Identify which cell holds the provided text, then report its (X, Y) central coordinate. 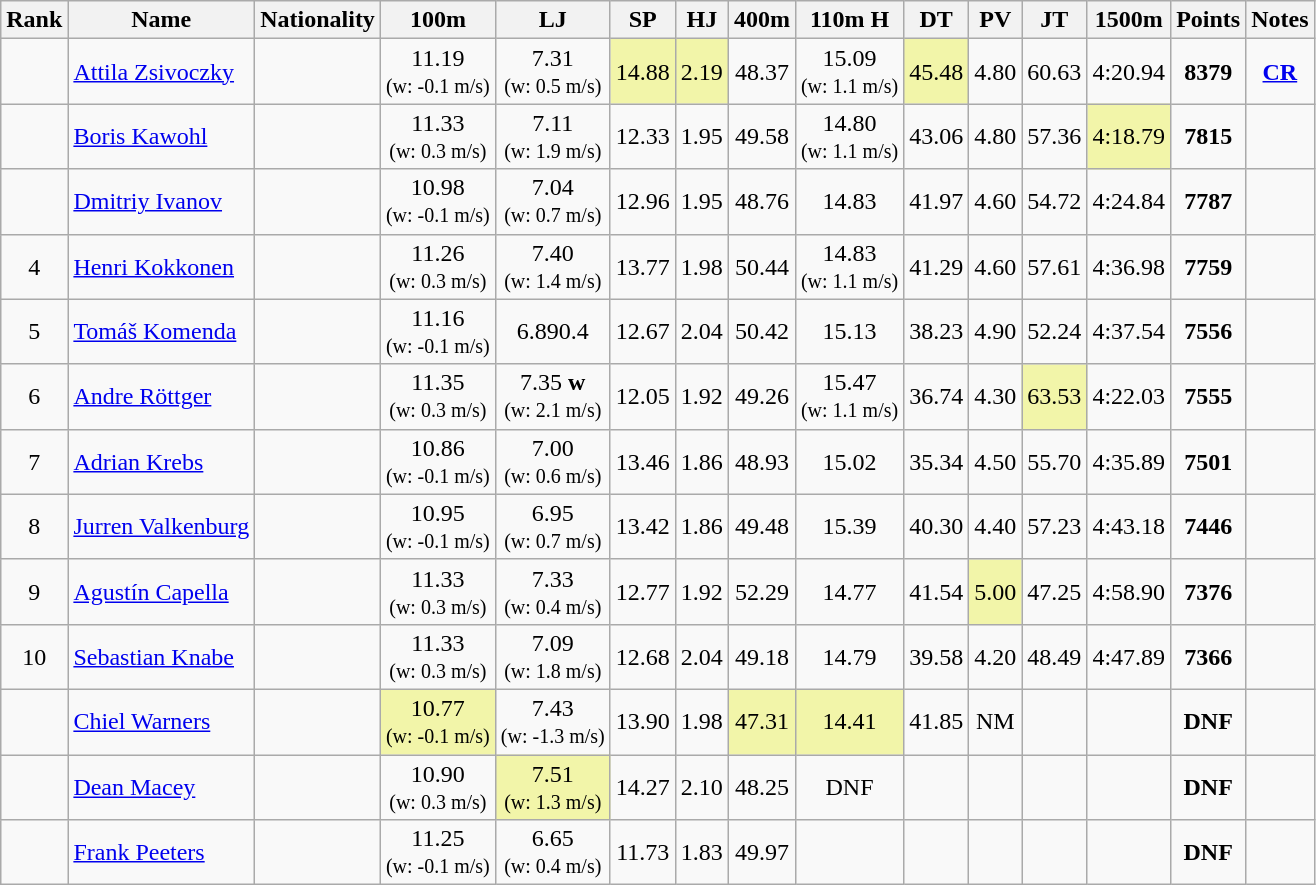
4:37.54 (1129, 332)
4.90 (996, 332)
Dmitriy Ivanov (162, 202)
400m (762, 20)
41.29 (936, 266)
7815 (1208, 136)
38.23 (936, 332)
Jurren Valkenburg (162, 526)
10.86(w: -0.1 m/s) (438, 462)
6 (34, 396)
Henri Kokkonen (162, 266)
14.41 (849, 722)
7.33(w: 0.4 m/s) (552, 592)
14.27 (642, 786)
SP (642, 20)
63.53 (1054, 396)
7556 (1208, 332)
54.72 (1054, 202)
Agustín Capella (162, 592)
13.90 (642, 722)
10.77(w: -0.1 m/s) (438, 722)
52.24 (1054, 332)
100m (438, 20)
Andre Röttger (162, 396)
7.35 w(w: 2.1 m/s) (552, 396)
4:18.79 (1129, 136)
4:22.03 (1129, 396)
15.13 (849, 332)
12.96 (642, 202)
41.97 (936, 202)
57.36 (1054, 136)
12.67 (642, 332)
Notes (1280, 20)
Sebastian Knabe (162, 656)
60.63 (1054, 72)
Name (162, 20)
48.93 (762, 462)
7.31(w: 0.5 m/s) (552, 72)
1500m (1129, 20)
11.16(w: -0.1 m/s) (438, 332)
4.50 (996, 462)
48.49 (1054, 656)
Chiel Warners (162, 722)
12.05 (642, 396)
15.02 (849, 462)
14.83(w: 1.1 m/s) (849, 266)
14.88 (642, 72)
5.00 (996, 592)
4:36.98 (1129, 266)
7376 (1208, 592)
4.20 (996, 656)
7.40(w: 1.4 m/s) (552, 266)
35.34 (936, 462)
11.26(w: 0.3 m/s) (438, 266)
15.09(w: 1.1 m/s) (849, 72)
7366 (1208, 656)
6.65(w: 0.4 m/s) (552, 852)
JT (1054, 20)
15.47(w: 1.1 m/s) (849, 396)
7501 (1208, 462)
14.77 (849, 592)
2.10 (702, 786)
48.25 (762, 786)
Dean Macey (162, 786)
Rank (34, 20)
Points (1208, 20)
36.74 (936, 396)
4.30 (996, 396)
13.42 (642, 526)
4:43.18 (1129, 526)
50.42 (762, 332)
12.77 (642, 592)
49.58 (762, 136)
48.37 (762, 72)
Attila Zsivoczky (162, 72)
10.90(w: 0.3 m/s) (438, 786)
NM (996, 722)
45.48 (936, 72)
49.26 (762, 396)
57.61 (1054, 266)
4:20.94 (1129, 72)
48.76 (762, 202)
8 (34, 526)
13.77 (642, 266)
4.40 (996, 526)
11.35(w: 0.3 m/s) (438, 396)
49.97 (762, 852)
DT (936, 20)
14.79 (849, 656)
HJ (702, 20)
LJ (552, 20)
39.58 (936, 656)
41.54 (936, 592)
7.51(w: 1.3 m/s) (552, 786)
8379 (1208, 72)
4 (34, 266)
10.98(w: -0.1 m/s) (438, 202)
13.46 (642, 462)
1.83 (702, 852)
4:47.89 (1129, 656)
52.29 (762, 592)
43.06 (936, 136)
5 (34, 332)
6.95(w: 0.7 m/s) (552, 526)
7.09(w: 1.8 m/s) (552, 656)
12.68 (642, 656)
7.43(w: -1.3 m/s) (552, 722)
110m H (849, 20)
14.80(w: 1.1 m/s) (849, 136)
40.30 (936, 526)
57.23 (1054, 526)
11.73 (642, 852)
4:24.84 (1129, 202)
Boris Kawohl (162, 136)
7.00(w: 0.6 m/s) (552, 462)
50.44 (762, 266)
6.890.4 (552, 332)
7.04(w: 0.7 m/s) (552, 202)
49.48 (762, 526)
7446 (1208, 526)
Nationality (318, 20)
11.25(w: -0.1 m/s) (438, 852)
12.33 (642, 136)
41.85 (936, 722)
47.31 (762, 722)
9 (34, 592)
4:35.89 (1129, 462)
7 (34, 462)
10.95(w: -0.1 m/s) (438, 526)
Tomáš Komenda (162, 332)
11.19(w: -0.1 m/s) (438, 72)
7759 (1208, 266)
Frank Peeters (162, 852)
55.70 (1054, 462)
10 (34, 656)
14.83 (849, 202)
47.25 (1054, 592)
15.39 (849, 526)
Adrian Krebs (162, 462)
7555 (1208, 396)
2.19 (702, 72)
PV (996, 20)
49.18 (762, 656)
CR (1280, 72)
4:58.90 (1129, 592)
7.11(w: 1.9 m/s) (552, 136)
7787 (1208, 202)
